Identify which cell holds the provided text, then report its (x, y) central coordinate. 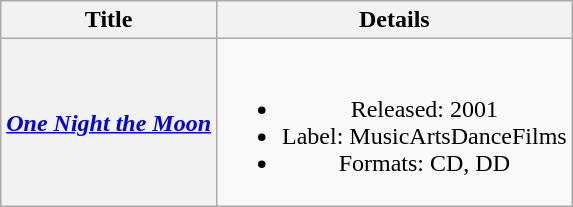
One Night the Moon (109, 122)
Title (109, 20)
Details (395, 20)
Released: 2001Label: MusicArtsDanceFilmsFormats: CD, DD (395, 122)
